Pinpoint the cell where the given text exists, returning its [x, y] midpoint coordinate. 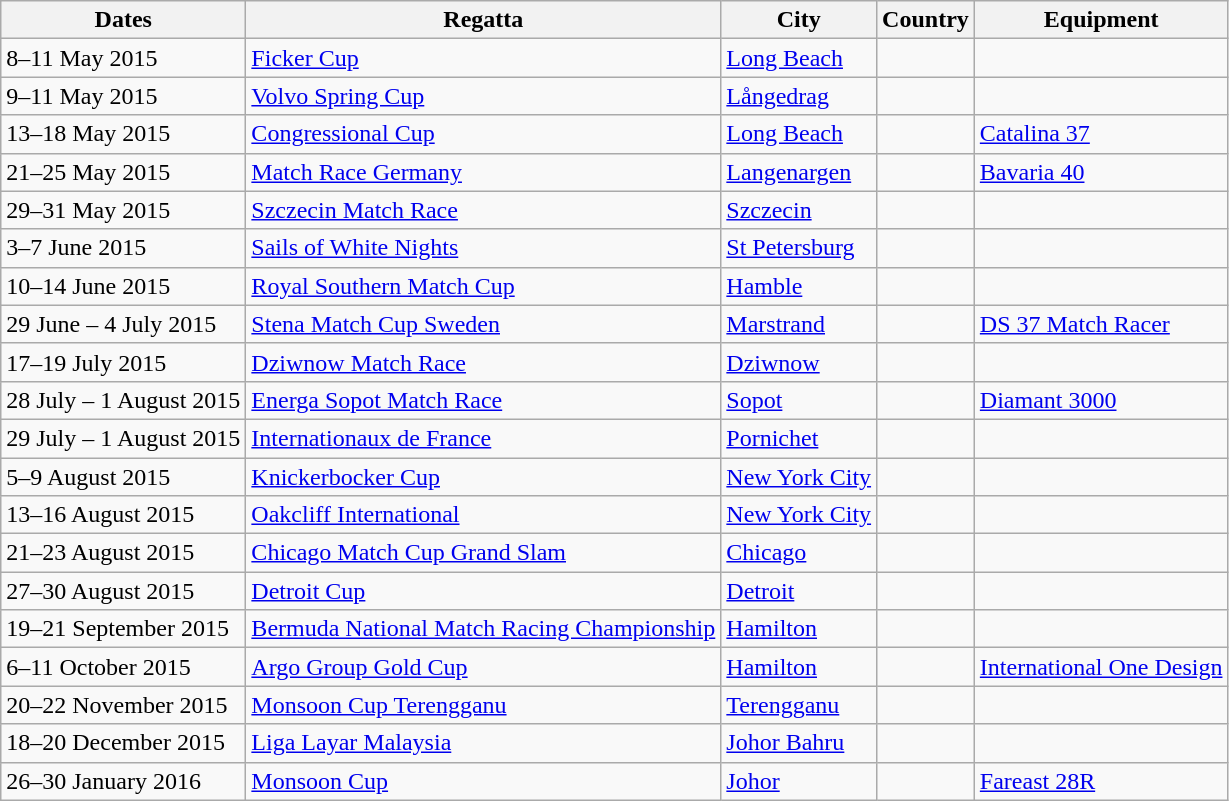
28 July – 1 August 2015 [124, 400]
17–19 July 2015 [124, 362]
Diamant 3000 [1101, 400]
Monsoon Cup [484, 781]
27–30 August 2015 [124, 591]
Congressional Cup [484, 134]
Catalina 37 [1101, 134]
Royal Southern Match Cup [484, 286]
Ficker Cup [484, 58]
Knickerbocker Cup [484, 477]
Argo Group Gold Cup [484, 667]
3–7 June 2015 [124, 248]
Dates [124, 20]
Stena Match Cup Sweden [484, 324]
Detroit [799, 591]
10–14 June 2015 [124, 286]
Energa Sopot Match Race [484, 400]
Dziwnow [799, 362]
City [799, 20]
Detroit Cup [484, 591]
St Petersburg [799, 248]
Chicago [799, 553]
Szczecin Match Race [484, 210]
Bermuda National Match Racing Championship [484, 629]
26–30 January 2016 [124, 781]
Bavaria 40 [1101, 172]
Dziwnow Match Race [484, 362]
Regatta [484, 20]
Volvo Spring Cup [484, 96]
Pornichet [799, 438]
13–18 May 2015 [124, 134]
Hamble [799, 286]
29 July – 1 August 2015 [124, 438]
Szczecin [799, 210]
29 June – 4 July 2015 [124, 324]
International One Design [1101, 667]
Terengganu [799, 705]
Oakcliff International [484, 515]
29–31 May 2015 [124, 210]
Marstrand [799, 324]
Fareast 28R [1101, 781]
13–16 August 2015 [124, 515]
DS 37 Match Racer [1101, 324]
Liga Layar Malaysia [484, 743]
Sails of White Nights [484, 248]
Monsoon Cup Terengganu [484, 705]
Internationaux de France [484, 438]
Match Race Germany [484, 172]
9–11 May 2015 [124, 96]
Långedrag [799, 96]
21–23 August 2015 [124, 553]
Johor Bahru [799, 743]
Chicago Match Cup Grand Slam [484, 553]
5–9 August 2015 [124, 477]
Equipment [1101, 20]
18–20 December 2015 [124, 743]
21–25 May 2015 [124, 172]
Johor [799, 781]
Langenargen [799, 172]
Sopot [799, 400]
Country [926, 20]
8–11 May 2015 [124, 58]
20–22 November 2015 [124, 705]
19–21 September 2015 [124, 629]
6–11 October 2015 [124, 667]
